Determine the (X, Y) coordinate at the center of the cell enclosing the given text.  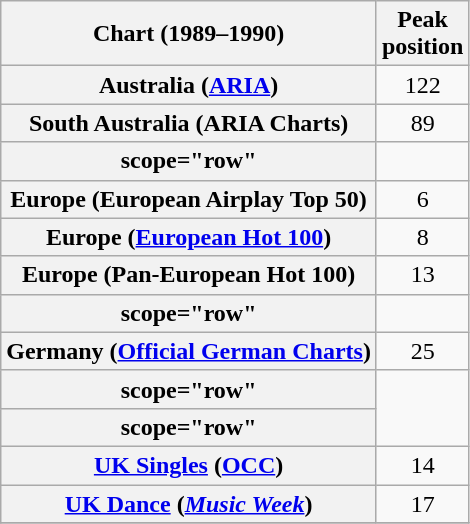
Europe (European Hot 100) (189, 237)
Australia (ARIA) (189, 85)
South Australia (ARIA Charts) (189, 123)
Europe (European Airplay Top 50) (189, 199)
Chart (1989–1990) (189, 34)
17 (422, 503)
6 (422, 199)
122 (422, 85)
14 (422, 465)
89 (422, 123)
Europe (Pan-European Hot 100) (189, 275)
UK Singles (OCC) (189, 465)
13 (422, 275)
Germany (Official German Charts) (189, 351)
Peakposition (422, 34)
25 (422, 351)
UK Dance (Music Week) (189, 503)
8 (422, 237)
